Find where the given text appears and provide that cell's center as (X, Y) coordinate. 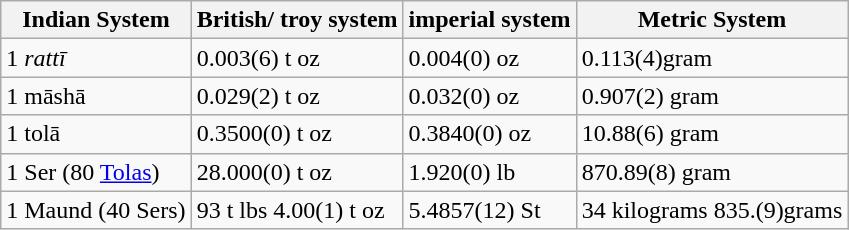
0.907(2) gram (712, 96)
0.032(0) oz (490, 96)
1 māshā (96, 96)
Indian System (96, 20)
1 rattī (96, 58)
0.003(6) t oz (297, 58)
10.88(6) gram (712, 134)
93 t lbs 4.00(1) t oz (297, 210)
British/ troy system (297, 20)
870.89(8) gram (712, 172)
Metric System (712, 20)
1.920(0) lb (490, 172)
0.3500(0) t oz (297, 134)
28.000(0) t oz (297, 172)
0.004(0) oz (490, 58)
1 tolā (96, 134)
imperial system (490, 20)
5.4857(12) St (490, 210)
0.113(4)gram (712, 58)
1 Ser (80 Tolas) (96, 172)
0.3840(0) oz (490, 134)
1 Maund (40 Sers) (96, 210)
0.029(2) t oz (297, 96)
34 kilograms 835.(9)grams (712, 210)
